Output the [X, Y] coordinate of the center of the cell containing the given text.  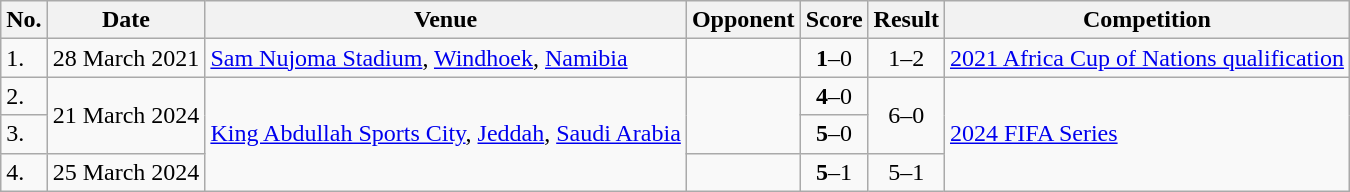
Score [834, 20]
21 March 2024 [126, 115]
4–0 [834, 96]
Competition [1146, 20]
Date [126, 20]
25 March 2024 [126, 172]
Venue [446, 20]
2024 FIFA Series [1146, 134]
Opponent [743, 20]
3. [24, 134]
No. [24, 20]
5–0 [834, 134]
4. [24, 172]
2021 Africa Cup of Nations qualification [1146, 58]
Sam Nujoma Stadium, Windhoek, Namibia [446, 58]
28 March 2021 [126, 58]
Result [906, 20]
2. [24, 96]
1–2 [906, 58]
1–0 [834, 58]
1. [24, 58]
6–0 [906, 115]
King Abdullah Sports City, Jeddah, Saudi Arabia [446, 134]
